Return [X, Y] of the center of cell containing provided text 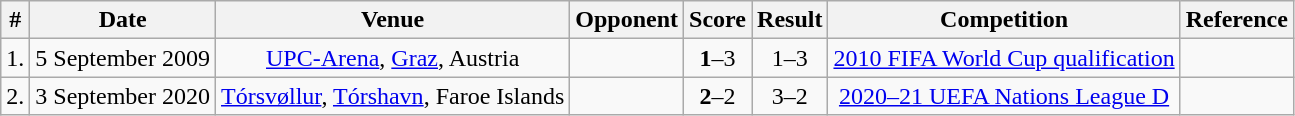
2. [16, 96]
Venue [393, 20]
Competition [1004, 20]
# [16, 20]
2020–21 UEFA Nations League D [1004, 96]
3 September 2020 [123, 96]
5 September 2009 [123, 58]
3–2 [790, 96]
Tórsvøllur, Tórshavn, Faroe Islands [393, 96]
Opponent [627, 20]
Reference [1236, 20]
2–2 [718, 96]
Date [123, 20]
Result [790, 20]
Score [718, 20]
2010 FIFA World Cup qualification [1004, 58]
1. [16, 58]
UPC-Arena, Graz, Austria [393, 58]
